Return the (x, y) coordinate for the center point of the cell that contains the specified text.  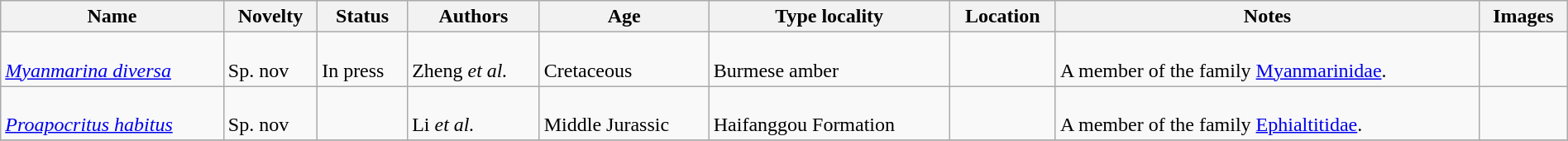
Age (624, 17)
Authors (474, 17)
Notes (1267, 17)
Zheng et al. (474, 60)
Middle Jurassic (624, 113)
Li et al. (474, 113)
Haifanggou Formation (829, 113)
A member of the family Ephialtitidae. (1267, 113)
Type locality (829, 17)
Status (362, 17)
Novelty (270, 17)
A member of the family Myanmarinidae. (1267, 60)
Myanmarina diversa (112, 60)
Cretaceous (624, 60)
In press (362, 60)
Proapocritus habitus (112, 113)
Name (112, 17)
Images (1523, 17)
Burmese amber (829, 60)
Location (1002, 17)
